For the text-containing cell, return its midpoint in (X, Y) coordinate format. 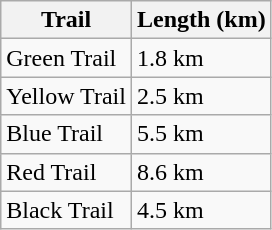
Blue Trail (66, 134)
Trail (66, 20)
Yellow Trail (66, 96)
Black Trail (66, 210)
4.5 km (201, 210)
5.5 km (201, 134)
2.5 km (201, 96)
8.6 km (201, 172)
1.8 km (201, 58)
Green Trail (66, 58)
Red Trail (66, 172)
Length (km) (201, 20)
